Pinpoint the cell where the given text exists, returning its (X, Y) midpoint coordinate. 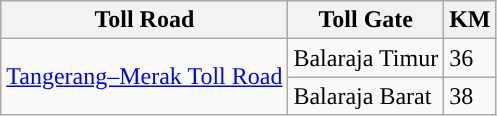
Toll Road (144, 20)
Balaraja Barat (366, 96)
38 (470, 96)
Tangerang–Merak Toll Road (144, 77)
Toll Gate (366, 20)
Balaraja Timur (366, 58)
36 (470, 58)
KM (470, 20)
